Find where the given text appears and provide that cell's center as [X, Y] coordinate. 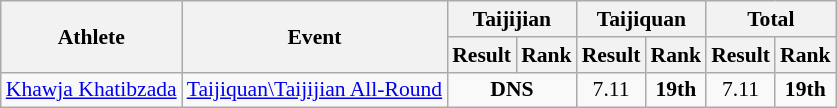
Athlete [92, 36]
Taijiquan [642, 19]
Taijijian [512, 19]
Taijiquan\Taijijian All-Round [315, 90]
DNS [512, 90]
Khawja Khatibzada [92, 90]
Event [315, 36]
Total [770, 19]
